Pinpoint the cell where the given text exists, returning its (x, y) midpoint coordinate. 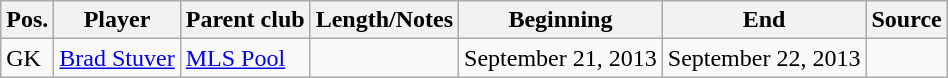
GK (28, 58)
September 21, 2013 (561, 58)
MLS Pool (245, 58)
Length/Notes (384, 20)
September 22, 2013 (764, 58)
Source (906, 20)
Parent club (245, 20)
Pos. (28, 20)
Beginning (561, 20)
End (764, 20)
Brad Stuver (117, 58)
Player (117, 20)
